Output the (x, y) coordinate of the center of the cell containing the given text.  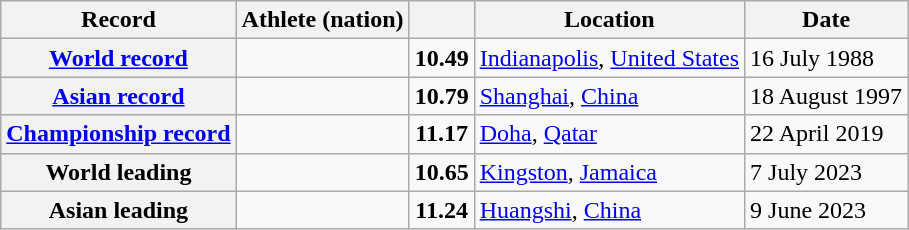
9 June 2023 (826, 210)
22 April 2019 (826, 134)
7 July 2023 (826, 172)
11.17 (442, 134)
Location (609, 20)
10.49 (442, 58)
Athlete (nation) (322, 20)
10.65 (442, 172)
Date (826, 20)
Shanghai, China (609, 96)
Asian leading (118, 210)
Huangshi, China (609, 210)
11.24 (442, 210)
World record (118, 58)
16 July 1988 (826, 58)
Kingston, Jamaica (609, 172)
Indianapolis, United States (609, 58)
Doha, Qatar (609, 134)
10.79 (442, 96)
World leading (118, 172)
Championship record (118, 134)
Asian record (118, 96)
Record (118, 20)
18 August 1997 (826, 96)
